Search for the cell housing the specified text and yield its [X, Y] center coordinate. 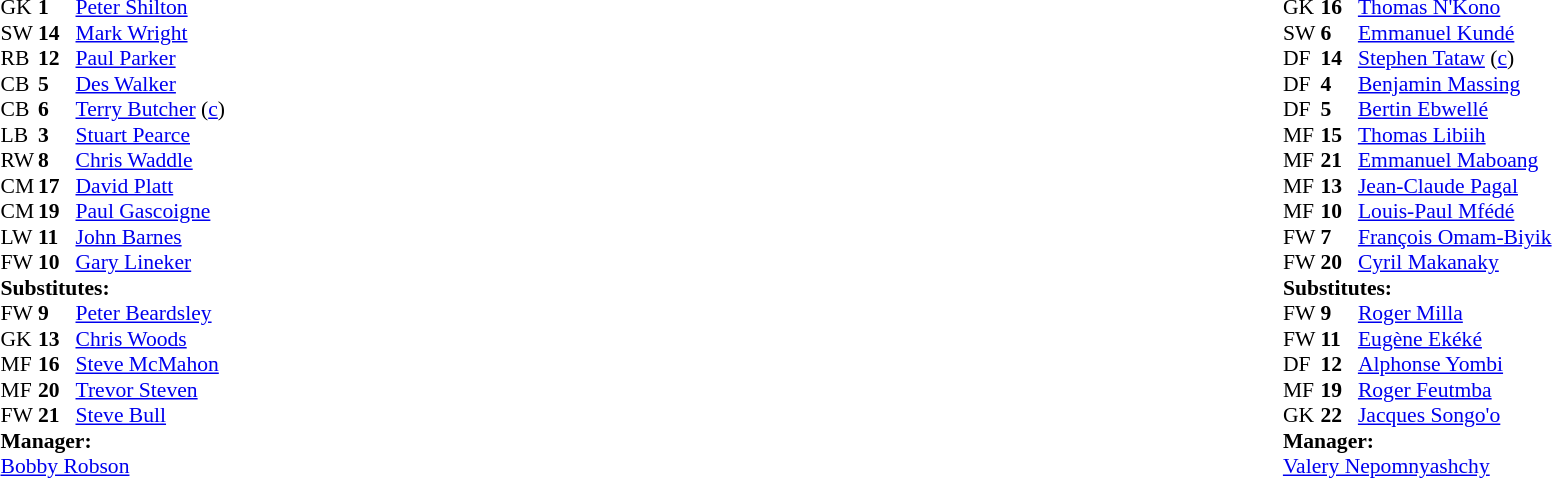
Steve McMahon [151, 365]
LB [19, 135]
15 [1339, 135]
LW [19, 237]
7 [1339, 237]
RW [19, 161]
Emmanuel Maboang [1455, 161]
Eugène Ekéké [1455, 339]
Stuart Pearce [151, 135]
Peter Beardsley [151, 313]
Jean-Claude Pagal [1455, 186]
Jacques Songo'o [1455, 415]
4 [1339, 84]
Stephen Tataw (c) [1455, 59]
John Barnes [151, 237]
8 [57, 161]
Des Walker [151, 84]
Benjamin Massing [1455, 84]
3 [57, 135]
16 [57, 365]
Louis-Paul Mfédé [1455, 211]
Chris Waddle [151, 161]
Trevor Steven [151, 390]
Roger Feutmba [1455, 390]
David Platt [151, 186]
Steve Bull [151, 415]
Mark Wright [151, 33]
Cyril Makanaky [1455, 263]
Thomas Libiih [1455, 135]
17 [57, 186]
22 [1339, 415]
Terry Butcher (c) [151, 109]
Paul Parker [151, 59]
Chris Woods [151, 339]
Paul Gascoigne [151, 211]
Roger Milla [1455, 313]
RB [19, 59]
Alphonse Yombi [1455, 365]
François Omam-Biyik [1455, 237]
Gary Lineker [151, 263]
Emmanuel Kundé [1455, 33]
Bertin Ebwellé [1455, 109]
